Determine the [x, y] coordinate at the center of the cell enclosing the given text.  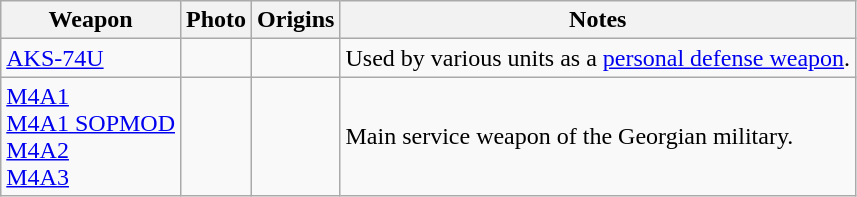
AKS-74U [91, 58]
Weapon [91, 20]
M4A1M4A1 SOPMODM4A2M4A3 [91, 136]
Origins [296, 20]
Used by various units as a personal defense weapon. [598, 58]
Photo [216, 20]
Notes [598, 20]
Main service weapon of the Georgian military. [598, 136]
